Detect which cell encompasses the target text, then output its (X, Y) center coordinate. 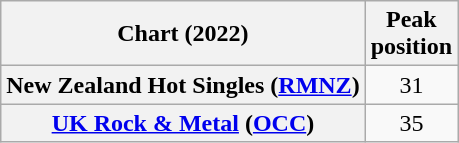
New Zealand Hot Singles (RMNZ) (183, 85)
Chart (2022) (183, 34)
Peakposition (411, 34)
31 (411, 85)
35 (411, 123)
UK Rock & Metal (OCC) (183, 123)
